For the text-containing cell, return its midpoint in [X, Y] coordinate format. 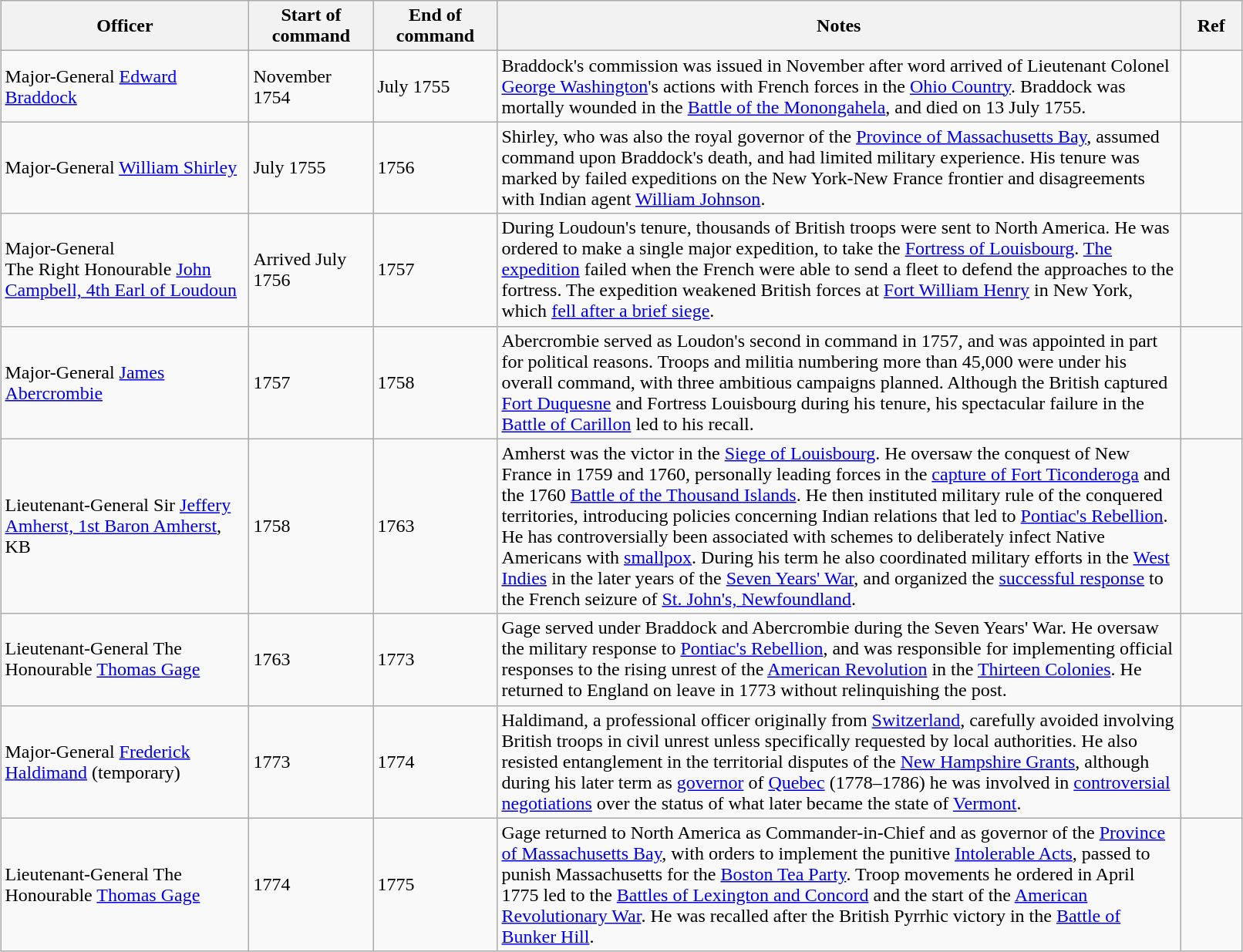
End of command [435, 26]
Notes [839, 26]
1756 [435, 168]
Arrived July 1756 [312, 270]
Major-General James Abercrombie [125, 382]
Major-General Edward Braddock [125, 86]
Major-General The Right Honourable John Campbell, 4th Earl of Loudoun [125, 270]
Officer [125, 26]
1775 [435, 885]
Ref [1211, 26]
November 1754 [312, 86]
Major-General William Shirley [125, 168]
Lieutenant-General Sir Jeffery Amherst, 1st Baron Amherst, KB [125, 526]
Start of command [312, 26]
Major-General Frederick Haldimand (temporary) [125, 762]
